Search for the cell housing the specified text and yield its [X, Y] center coordinate. 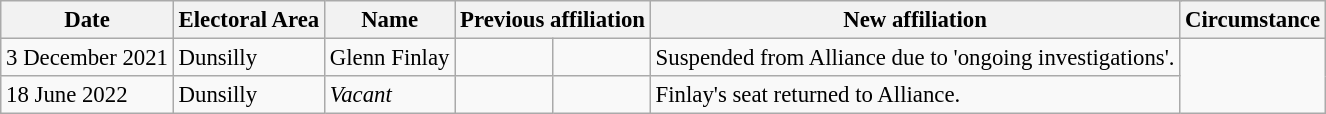
Previous affiliation [553, 20]
Electoral Area [248, 20]
18 June 2022 [88, 95]
Circumstance [1253, 20]
Glenn Finlay [390, 58]
Vacant [390, 95]
New affiliation [914, 20]
3 December 2021 [88, 58]
Name [390, 20]
Finlay's seat returned to Alliance. [914, 95]
Date [88, 20]
Suspended from Alliance due to 'ongoing investigations'. [914, 58]
